Determine the [X, Y] coordinate at the center of the cell enclosing the given text.  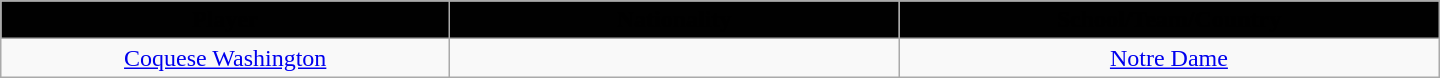
Nationality [674, 20]
Player [226, 20]
School/Team/Country [1170, 20]
Notre Dame [1170, 58]
Coquese Washington [226, 58]
